Return (X, Y) of the center of cell containing provided text 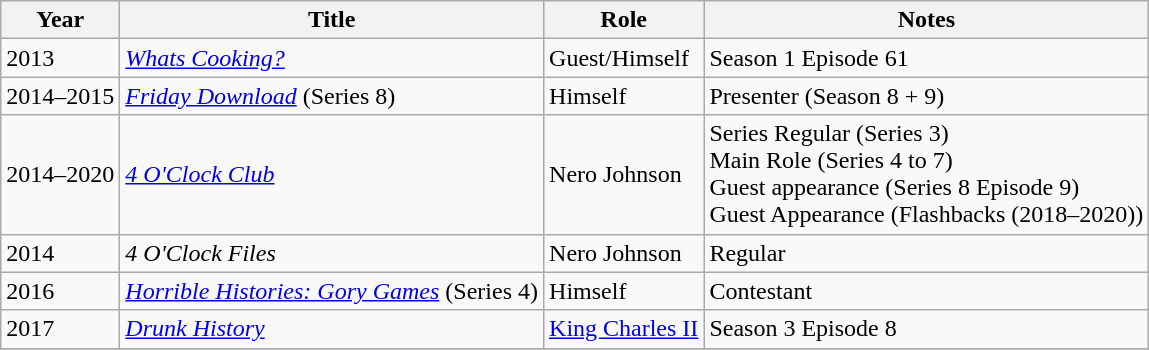
Friday Download (Series 8) (332, 96)
King Charles II (624, 329)
Horrible Histories: Gory Games (Series 4) (332, 291)
2014–2015 (60, 96)
Year (60, 20)
2013 (60, 58)
Contestant (926, 291)
Role (624, 20)
2014–2020 (60, 174)
2017 (60, 329)
Season 3 Episode 8 (926, 329)
Presenter (Season 8 + 9) (926, 96)
4 O'Clock Files (332, 253)
Title (332, 20)
Whats Cooking? (332, 58)
4 O'Clock Club (332, 174)
Guest/Himself (624, 58)
Notes (926, 20)
Series Regular (Series 3)Main Role (Series 4 to 7)Guest appearance (Series 8 Episode 9)Guest Appearance (Flashbacks (2018–2020)) (926, 174)
2016 (60, 291)
Season 1 Episode 61 (926, 58)
2014 (60, 253)
Regular (926, 253)
Drunk History (332, 329)
